Determine the [x, y] coordinate at the center of the cell enclosing the given text.  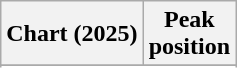
Peakposition [189, 34]
Chart (2025) [72, 34]
